From the cell containing the given text, extract its center point as (X, Y) coordinate. 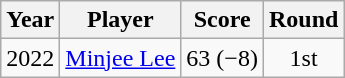
Player (120, 20)
1st (303, 58)
63 (−8) (222, 58)
Minjee Lee (120, 58)
Year (30, 20)
Score (222, 20)
2022 (30, 58)
Round (303, 20)
